Scan for the cell matching the given text and deliver its (X, Y) coordinate at center. 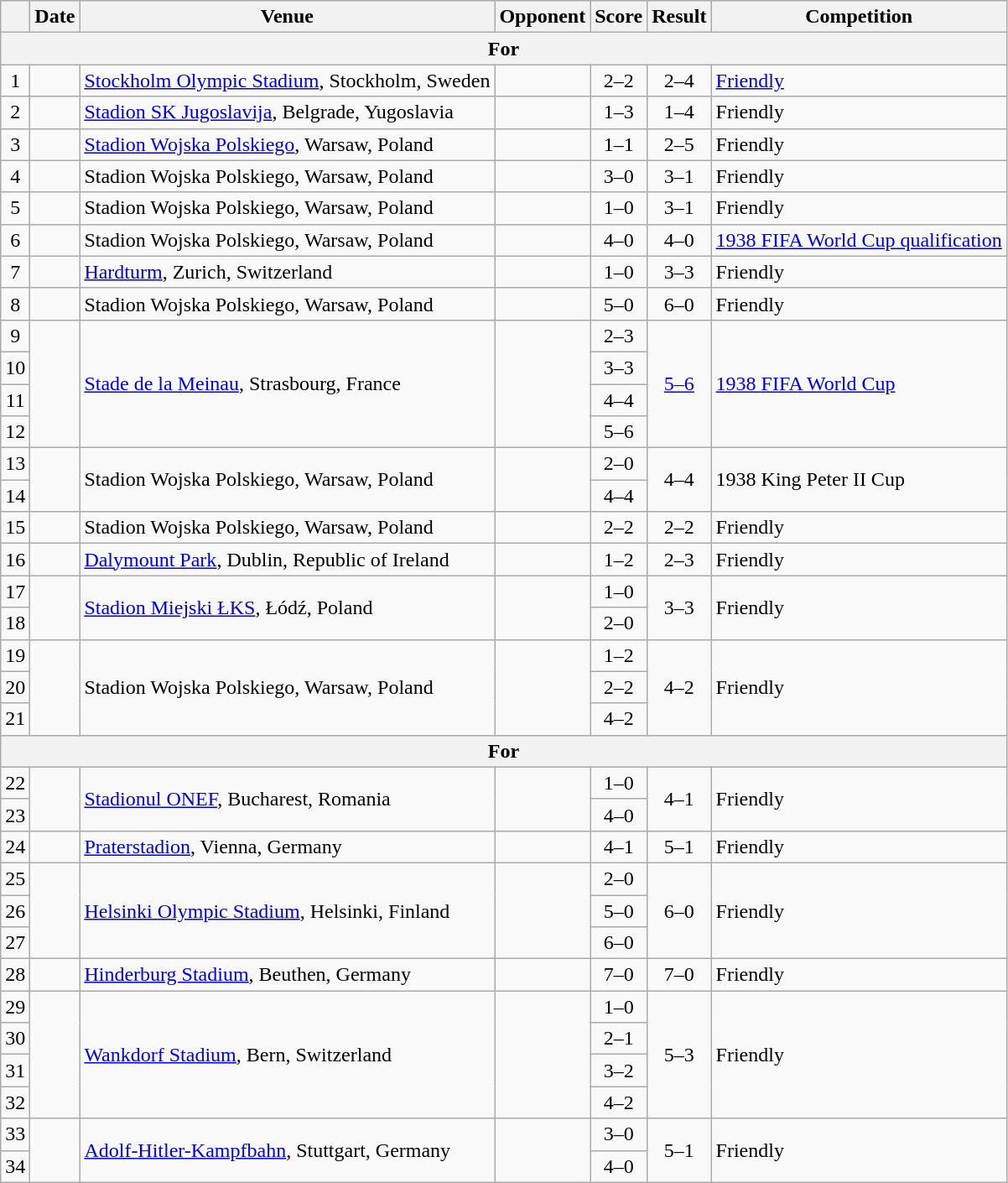
18 (15, 623)
7 (15, 272)
Dalymount Park, Dublin, Republic of Ireland (287, 560)
28 (15, 975)
1–3 (619, 112)
2–1 (619, 1039)
Stockholm Olympic Stadium, Stockholm, Sweden (287, 81)
34 (15, 1166)
14 (15, 496)
Stade de la Meinau, Strasbourg, France (287, 383)
1–1 (619, 144)
23 (15, 815)
33 (15, 1134)
17 (15, 591)
Result (679, 17)
30 (15, 1039)
32 (15, 1102)
3–2 (619, 1071)
20 (15, 687)
10 (15, 367)
15 (15, 528)
8 (15, 304)
Opponent (543, 17)
4 (15, 176)
Score (619, 17)
6 (15, 240)
2–5 (679, 144)
29 (15, 1007)
22 (15, 783)
Adolf-Hitler-Kampfbahn, Stuttgart, Germany (287, 1150)
21 (15, 719)
Stadion SK Jugoslavija, Belgrade, Yugoslavia (287, 112)
Stadion Miejski ŁKS, Łódź, Poland (287, 607)
1 (15, 81)
25 (15, 878)
1938 King Peter II Cup (859, 480)
31 (15, 1071)
Hinderburg Stadium, Beuthen, Germany (287, 975)
19 (15, 655)
24 (15, 847)
26 (15, 910)
16 (15, 560)
Helsinki Olympic Stadium, Helsinki, Finland (287, 910)
Venue (287, 17)
2–4 (679, 81)
5–3 (679, 1055)
3 (15, 144)
27 (15, 943)
1938 FIFA World Cup qualification (859, 240)
1938 FIFA World Cup (859, 383)
13 (15, 464)
9 (15, 336)
11 (15, 400)
Competition (859, 17)
Hardturm, Zurich, Switzerland (287, 272)
Stadionul ONEF, Bucharest, Romania (287, 799)
Date (55, 17)
1–4 (679, 112)
Praterstadion, Vienna, Germany (287, 847)
12 (15, 432)
5 (15, 208)
2 (15, 112)
Wankdorf Stadium, Bern, Switzerland (287, 1055)
